For the text-containing cell, return its midpoint in (x, y) coordinate format. 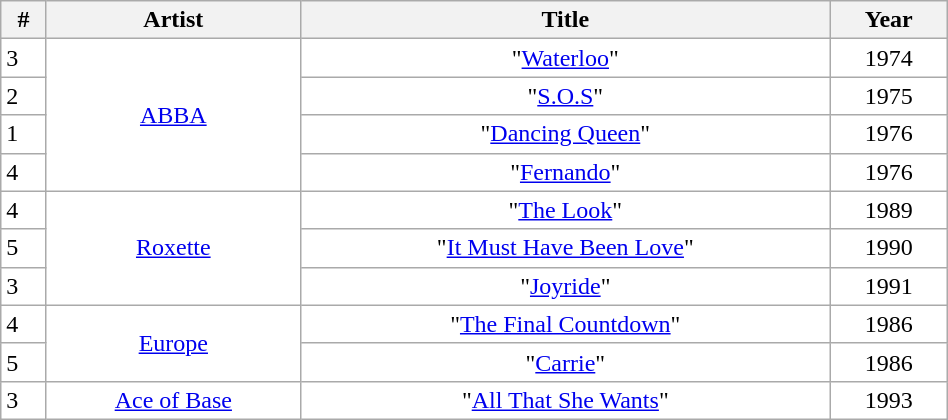
"Waterloo" (565, 58)
1975 (888, 96)
"The Look" (565, 210)
1 (24, 134)
"S.O.S" (565, 96)
Year (888, 20)
"It Must Have Been Love" (565, 248)
ABBA (173, 115)
Europe (173, 343)
2 (24, 96)
1991 (888, 286)
Ace of Base (173, 400)
Roxette (173, 248)
"The Final Countdown" (565, 324)
"All That She Wants" (565, 400)
"Carrie" (565, 362)
# (24, 20)
1993 (888, 400)
Title (565, 20)
"Fernando" (565, 172)
1989 (888, 210)
Artist (173, 20)
1974 (888, 58)
1990 (888, 248)
"Joyride" (565, 286)
"Dancing Queen" (565, 134)
